Identify which cell holds the provided text, then report its [x, y] central coordinate. 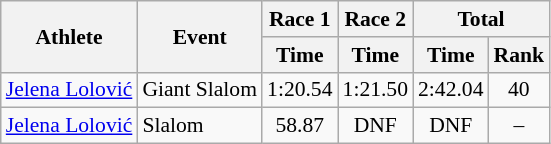
Athlete [70, 36]
Event [200, 36]
Total [481, 19]
Slalom [200, 126]
40 [520, 90]
Rank [520, 55]
1:21.50 [376, 90]
2:42.04 [450, 90]
Race 2 [376, 19]
Race 1 [300, 19]
1:20.54 [300, 90]
Giant Slalom [200, 90]
58.87 [300, 126]
– [520, 126]
